Identify which cell holds the provided text, then report its [X, Y] central coordinate. 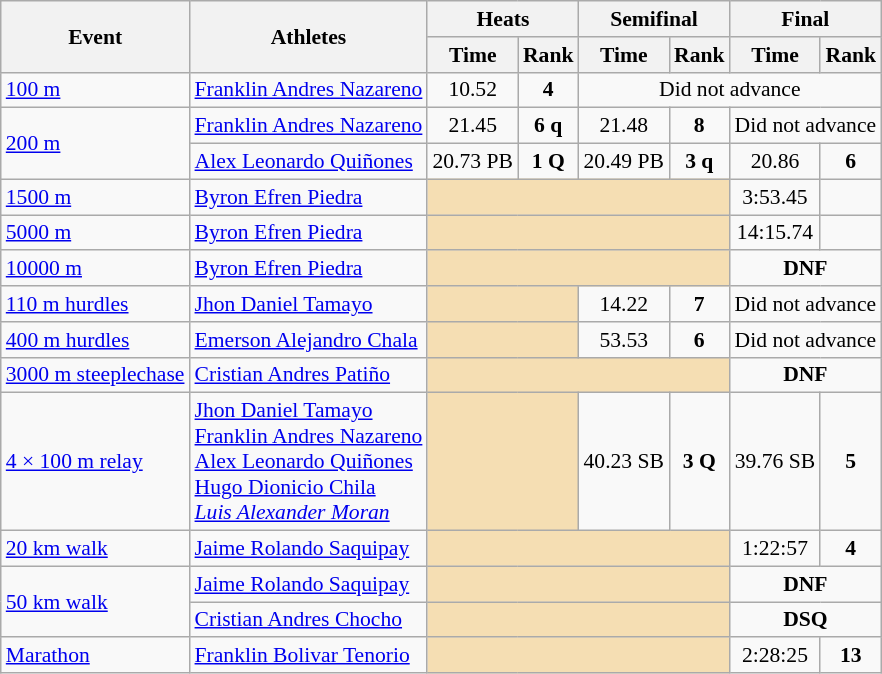
Jhon Daniel TamayoFranklin Andres NazarenoAlex Leonardo QuiñonesHugo Dionicio ChilaLuis Alexander Moran [309, 462]
Final [806, 19]
Alex Leonardo Quiñones [309, 162]
3 q [700, 162]
Franklin Bolivar Tenorio [309, 656]
Event [96, 36]
Cristian Andres Chocho [309, 620]
6 q [548, 126]
14:15.74 [776, 233]
50 km walk [96, 602]
20.49 PB [624, 162]
20.73 PB [472, 162]
10.52 [472, 90]
Jhon Daniel Tamayo [309, 304]
5 [850, 462]
3000 m steeplechase [96, 375]
21.48 [624, 126]
400 m hurdles [96, 340]
7 [700, 304]
13 [850, 656]
1500 m [96, 197]
110 m hurdles [96, 304]
53.53 [624, 340]
20 km walk [96, 549]
1:22:57 [776, 549]
Cristian Andres Patiño [309, 375]
3:53.45 [776, 197]
40.23 SB [624, 462]
2:28:25 [776, 656]
39.76 SB [776, 462]
8 [700, 126]
100 m [96, 90]
4 × 100 m relay [96, 462]
5000 m [96, 233]
DSQ [806, 620]
3 Q [700, 462]
20.86 [776, 162]
Semifinal [654, 19]
1 Q [548, 162]
21.45 [472, 126]
Athletes [309, 36]
Heats [502, 19]
10000 m [96, 269]
14.22 [624, 304]
Marathon [96, 656]
Emerson Alejandro Chala [309, 340]
200 m [96, 144]
